Locate the cell with the specified text and output its (X, Y) center coordinate. 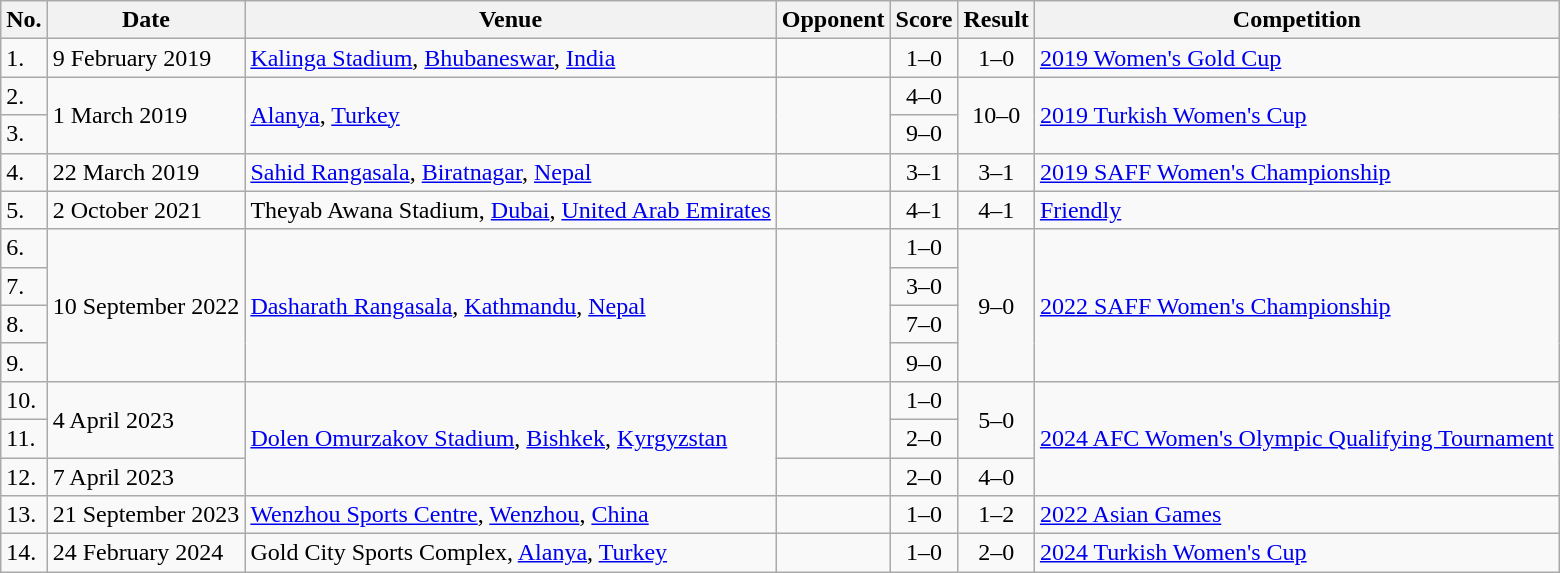
12. (24, 477)
Wenzhou Sports Centre, Wenzhou, China (510, 515)
10–0 (996, 115)
Competition (1296, 20)
7. (24, 286)
9 February 2019 (146, 58)
7–0 (924, 324)
2024 Turkish Women's Cup (1296, 553)
Friendly (1296, 210)
3. (24, 134)
10. (24, 400)
Venue (510, 20)
1 March 2019 (146, 115)
Gold City Sports Complex, Alanya, Turkey (510, 553)
8. (24, 324)
Sahid Rangasala, Biratnagar, Nepal (510, 172)
2019 Turkish Women's Cup (1296, 115)
Theyab Awana Stadium, Dubai, United Arab Emirates (510, 210)
Opponent (833, 20)
6. (24, 248)
No. (24, 20)
Result (996, 20)
14. (24, 553)
5. (24, 210)
10 September 2022 (146, 305)
2022 Asian Games (1296, 515)
21 September 2023 (146, 515)
22 March 2019 (146, 172)
2 October 2021 (146, 210)
1. (24, 58)
Score (924, 20)
Dasharath Rangasala, Kathmandu, Nepal (510, 305)
2022 SAFF Women's Championship (1296, 305)
2. (24, 96)
4. (24, 172)
1–2 (996, 515)
4 April 2023 (146, 419)
24 February 2024 (146, 553)
2024 AFC Women's Olympic Qualifying Tournament (1296, 438)
Kalinga Stadium, Bhubaneswar, India (510, 58)
2019 Women's Gold Cup (1296, 58)
2019 SAFF Women's Championship (1296, 172)
Dolen Omurzakov Stadium, Bishkek, Kyrgyzstan (510, 438)
13. (24, 515)
7 April 2023 (146, 477)
Alanya, Turkey (510, 115)
9. (24, 362)
5–0 (996, 419)
Date (146, 20)
11. (24, 438)
3–0 (924, 286)
